Find where the given text appears and provide that cell's center as [x, y] coordinate. 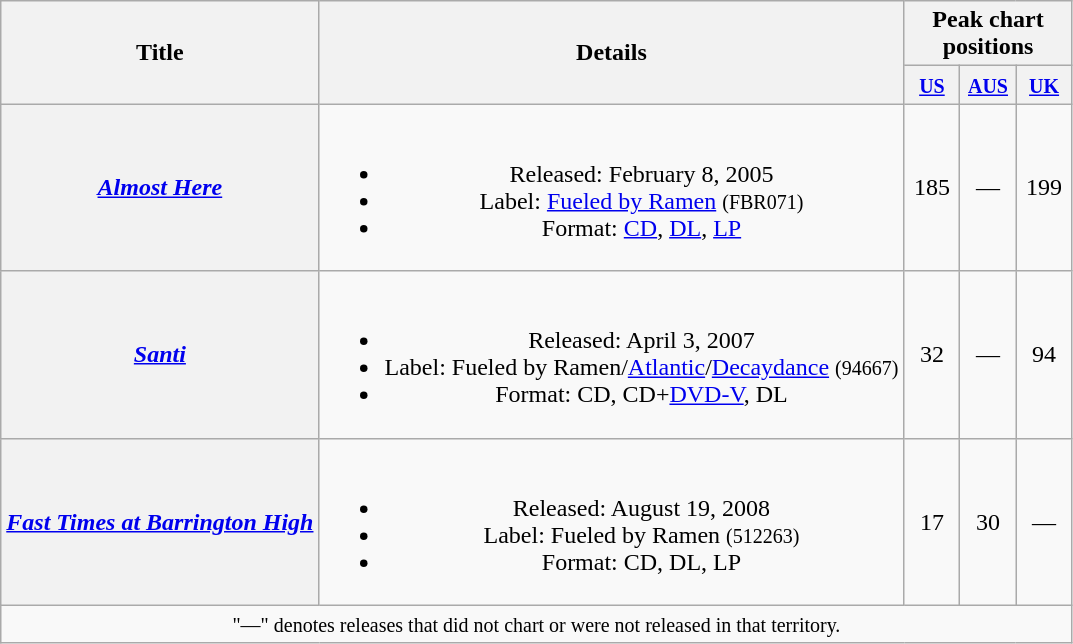
185 [932, 188]
US [932, 85]
32 [932, 354]
Fast Times at Barrington High [160, 522]
Santi [160, 354]
Title [160, 52]
Released: April 3, 2007Label: Fueled by Ramen/Atlantic/Decaydance (94667)Format: CD, CD+DVD-V, DL [612, 354]
30 [988, 522]
Released: August 19, 2008Label: Fueled by Ramen (512263)Format: CD, DL, LP [612, 522]
Almost Here [160, 188]
94 [1044, 354]
Released: February 8, 2005Label: Fueled by Ramen (FBR071)Format: CD, DL, LP [612, 188]
199 [1044, 188]
Details [612, 52]
17 [932, 522]
UK [1044, 85]
Peak chart positions [988, 34]
"—" denotes releases that did not chart or were not released in that territory. [536, 624]
AUS [988, 85]
